Detect which cell encompasses the target text, then output its (x, y) center coordinate. 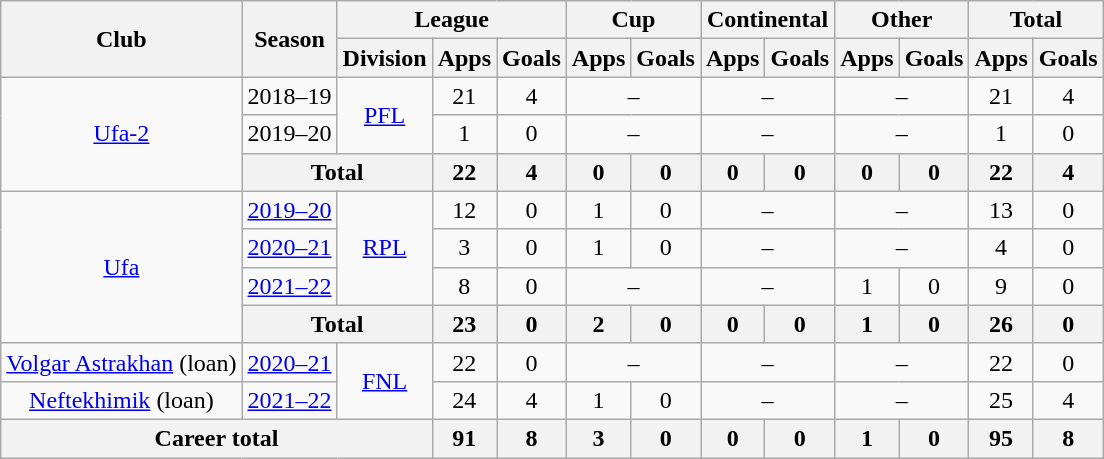
2018–19 (290, 96)
PFL (384, 115)
FNL (384, 381)
Other (902, 20)
Neftekhimik (loan) (122, 400)
9 (1001, 286)
Cup (633, 20)
Ufa-2 (122, 134)
Club (122, 39)
26 (1001, 324)
Career total (216, 438)
95 (1001, 438)
2 (598, 324)
23 (464, 324)
25 (1001, 400)
League (452, 20)
Continental (767, 20)
Division (384, 58)
13 (1001, 210)
Volgar Astrakhan (loan) (122, 362)
24 (464, 400)
12 (464, 210)
Season (290, 39)
Ufa (122, 267)
91 (464, 438)
RPL (384, 248)
